Search for the cell housing the specified text and yield its (x, y) center coordinate. 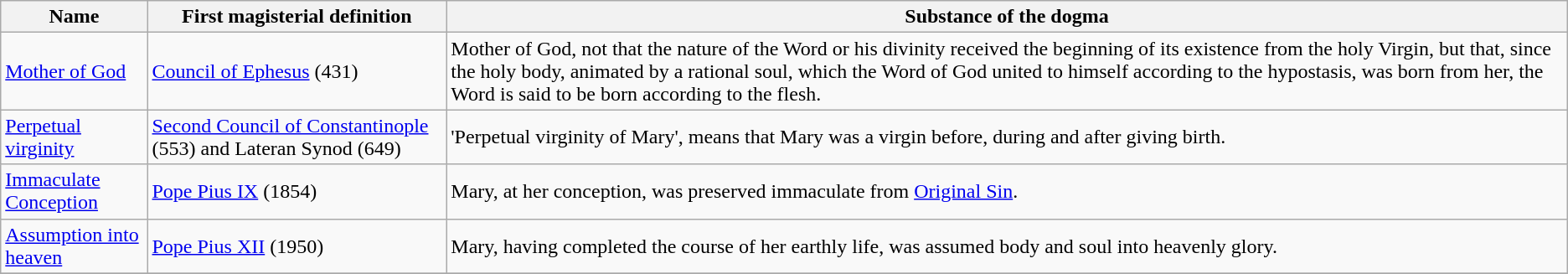
Mother of God (74, 71)
Name (74, 17)
Perpetual virginity (74, 137)
Immaculate Conception (74, 191)
Substance of the dogma (1007, 17)
Second Council of Constantinople (553) and Lateran Synod (649) (297, 137)
Mary, having completed the course of her earthly life, was assumed body and soul into heavenly glory. (1007, 246)
Assumption into heaven (74, 246)
Pope Pius IX (1854) (297, 191)
Mary, at her conception, was preserved immaculate from Original Sin. (1007, 191)
'Perpetual virginity of Mary', means that Mary was a virgin before, during and after giving birth. (1007, 137)
Council of Ephesus (431) (297, 71)
Pope Pius XII (1950) (297, 246)
First magisterial definition (297, 17)
